Scan for the cell matching the given text and deliver its (x, y) coordinate at center. 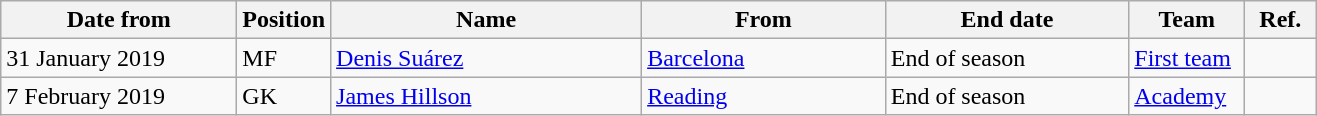
From (764, 20)
Reading (764, 96)
Team (1187, 20)
Position (284, 20)
Name (486, 20)
First team (1187, 58)
Barcelona (764, 58)
James Hillson (486, 96)
31 January 2019 (119, 58)
MF (284, 58)
End date (1007, 20)
Denis Suárez (486, 58)
7 February 2019 (119, 96)
GK (284, 96)
Date from (119, 20)
Academy (1187, 96)
Ref. (1280, 20)
